Identify which cell holds the provided text, then report its [X, Y] central coordinate. 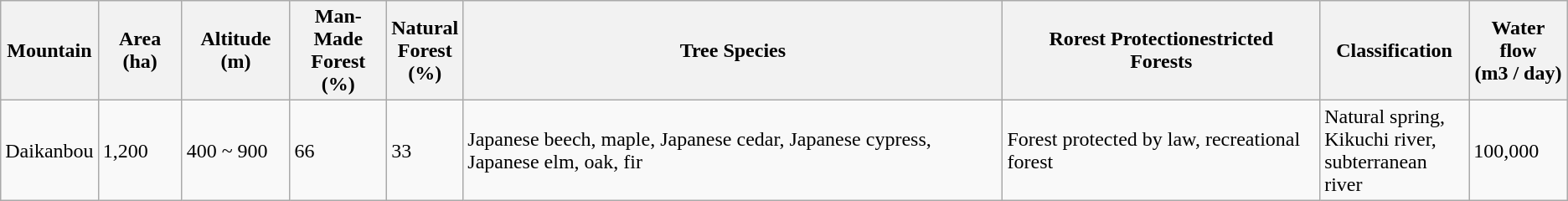
Classification [1395, 50]
Area (ha) [140, 50]
Mountain [49, 50]
Water flow(m3 / day) [1519, 50]
1,200 [140, 151]
Daikanbou [49, 151]
NaturalForest(%) [426, 50]
33 [426, 151]
Altitude (m) [236, 50]
Tree Species [733, 50]
66 [338, 151]
Rorest ProtectionestrictedForests [1161, 50]
100,000 [1519, 151]
Japanese beech, maple, Japanese cedar, Japanese cypress, Japanese elm, oak, fir [733, 151]
Forest protected by law, recreational forest [1161, 151]
Man-MadeForest(%) [338, 50]
Natural spring,Kikuchi river,subterranean river [1395, 151]
400 ~ 900 [236, 151]
